Extract the (x, y) coordinate from the center of the cell holding the provided text.  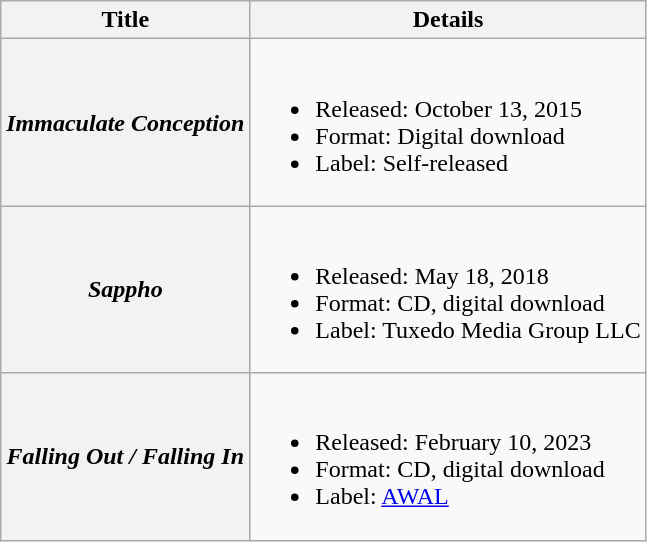
Falling Out / Falling In (126, 456)
Sappho (126, 290)
Released: May 18, 2018Format: CD, digital downloadLabel: Tuxedo Media Group LLC (448, 290)
Released: February 10, 2023Format: CD, digital downloadLabel: AWAL (448, 456)
Details (448, 20)
Title (126, 20)
Released: October 13, 2015Format: Digital downloadLabel: Self-released (448, 122)
Immaculate Conception (126, 122)
